Search for the cell housing the specified text and yield its (X, Y) center coordinate. 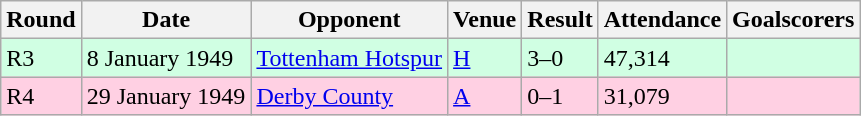
8 January 1949 (166, 58)
3–0 (560, 58)
Attendance (662, 20)
R4 (41, 96)
29 January 1949 (166, 96)
47,314 (662, 58)
Venue (485, 20)
Date (166, 20)
Round (41, 20)
R3 (41, 58)
Derby County (350, 96)
0–1 (560, 96)
Opponent (350, 20)
H (485, 58)
Tottenham Hotspur (350, 58)
Result (560, 20)
Goalscorers (794, 20)
31,079 (662, 96)
A (485, 96)
